Identify which cell holds the provided text, then report its (X, Y) central coordinate. 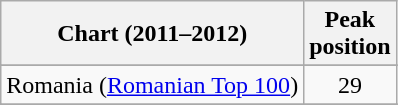
Chart (2011–2012) (152, 34)
Peakposition (350, 34)
29 (350, 85)
Romania (Romanian Top 100) (152, 85)
